Extract the [X, Y] coordinate from the center of the cell holding the provided text.  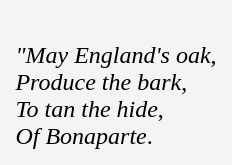
"May England's oak, Produce the bark, To tan the hide, Of Bonaparte. [116, 82]
